Provide the (X, Y) coordinate of the cell's center where the given text is located.  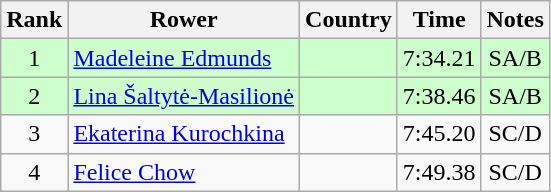
7:38.46 (439, 96)
Ekaterina Kurochkina (184, 134)
7:34.21 (439, 58)
Lina Šaltytė-Masilionė (184, 96)
Notes (515, 20)
Madeleine Edmunds (184, 58)
4 (34, 172)
Felice Chow (184, 172)
7:49.38 (439, 172)
Country (349, 20)
Rank (34, 20)
3 (34, 134)
1 (34, 58)
7:45.20 (439, 134)
Time (439, 20)
Rower (184, 20)
2 (34, 96)
